Pinpoint the cell where the given text exists, returning its (x, y) midpoint coordinate. 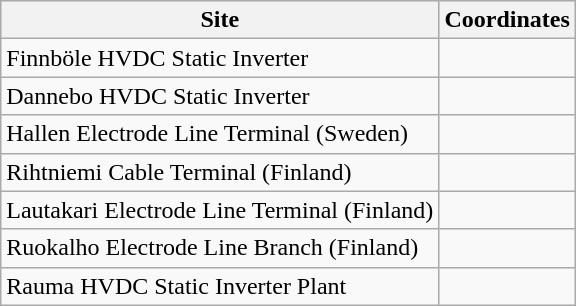
Finnböle HVDC Static Inverter (220, 58)
Lautakari Electrode Line Terminal (Finland) (220, 210)
Hallen Electrode Line Terminal (Sweden) (220, 134)
Rihtniemi Cable Terminal (Finland) (220, 172)
Rauma HVDC Static Inverter Plant (220, 286)
Site (220, 20)
Dannebo HVDC Static Inverter (220, 96)
Ruokalho Electrode Line Branch (Finland) (220, 248)
Coordinates (507, 20)
